Return the [x, y] coordinate for the center point of the cell that contains the specified text.  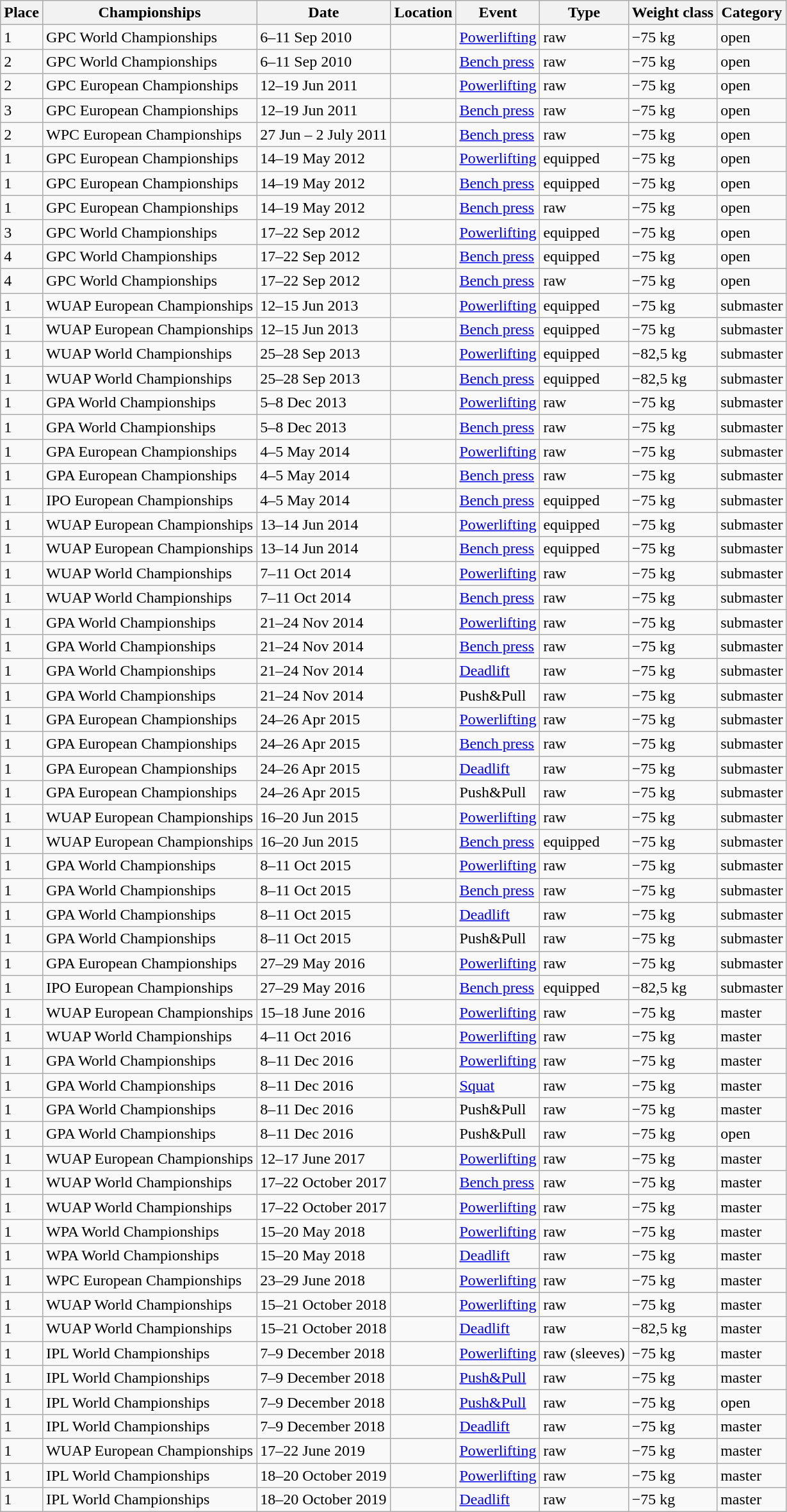
27 Jun – 2 July 2011 [324, 134]
Place [22, 13]
23–29 June 2018 [324, 1280]
17–22 June 2019 [324, 1451]
raw (sleeves) [584, 1353]
15–18 June 2016 [324, 1012]
12–17 June 2017 [324, 1158]
Category [752, 13]
Event [498, 13]
Championships [149, 13]
Type [584, 13]
Weight class [672, 13]
Location [423, 13]
Squat [498, 1085]
Date [324, 13]
4–11 Oct 2016 [324, 1036]
